Return the (x, y) coordinate for the center point of the cell that contains the specified text.  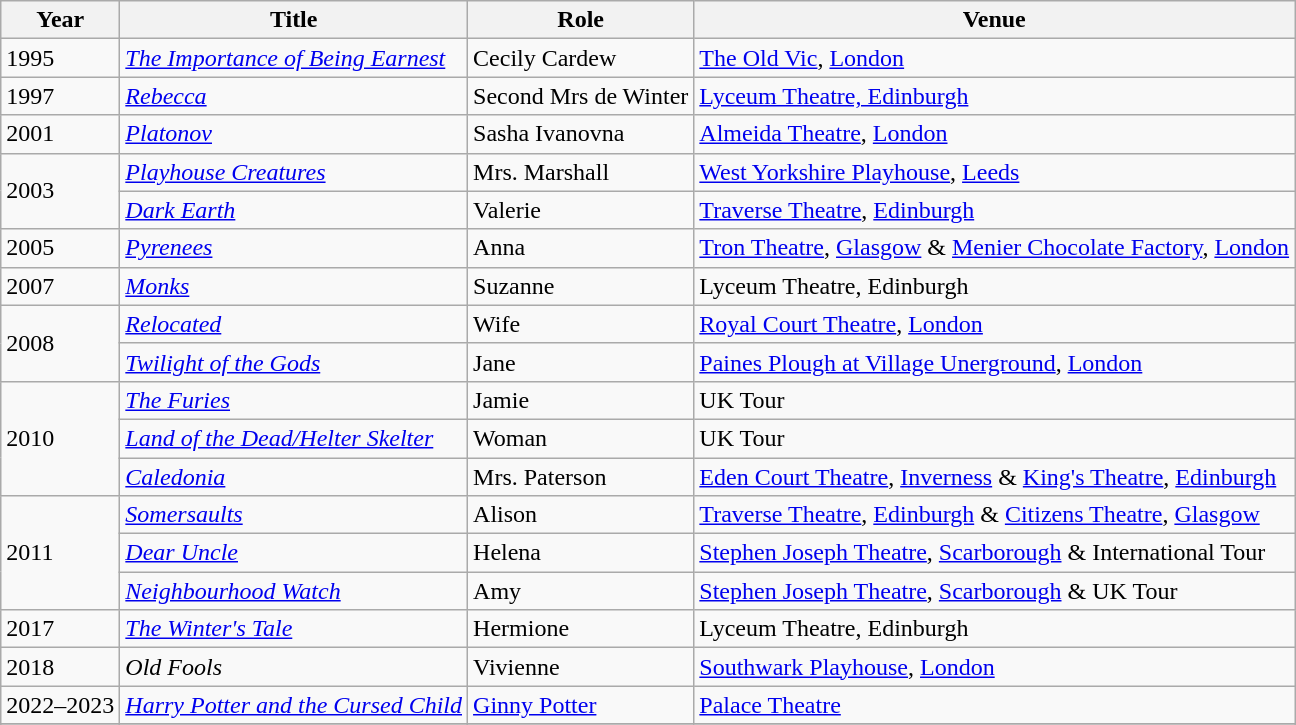
The Winter's Tale (294, 629)
2003 (60, 191)
Wife (581, 324)
Jane (581, 362)
Tron Theatre, Glasgow & Menier Chocolate Factory, London (994, 248)
Rebecca (294, 96)
Anna (581, 248)
Dark Earth (294, 210)
The Furies (294, 400)
Title (294, 20)
Southwark Playhouse, London (994, 667)
Relocated (294, 324)
Venue (994, 20)
Stephen Joseph Theatre, Scarborough & International Tour (994, 553)
Monks (294, 286)
The Importance of Being Earnest (294, 58)
Ginny Potter (581, 705)
Jamie (581, 400)
Eden Court Theatre, Inverness & King's Theatre, Edinburgh (994, 477)
2008 (60, 343)
Dear Uncle (294, 553)
Mrs. Marshall (581, 172)
2005 (60, 248)
Somersaults (294, 515)
Harry Potter and the Cursed Child (294, 705)
Palace Theatre (994, 705)
1995 (60, 58)
Suzanne (581, 286)
Old Fools (294, 667)
2017 (60, 629)
Helena (581, 553)
Traverse Theatre, Edinburgh (994, 210)
Mrs. Paterson (581, 477)
Traverse Theatre, Edinburgh & Citizens Theatre, Glasgow (994, 515)
1997 (60, 96)
Alison (581, 515)
Neighbourhood Watch (294, 591)
2007 (60, 286)
Playhouse Creatures (294, 172)
Cecily Cardew (581, 58)
Pyrenees (294, 248)
Role (581, 20)
2010 (60, 438)
Hermione (581, 629)
Stephen Joseph Theatre, Scarborough & UK Tour (994, 591)
Caledonia (294, 477)
Second Mrs de Winter (581, 96)
Royal Court Theatre, London (994, 324)
Platonov (294, 134)
Woman (581, 438)
2018 (60, 667)
2022–2023 (60, 705)
Year (60, 20)
Almeida Theatre, London (994, 134)
Vivienne (581, 667)
Twilight of the Gods (294, 362)
Amy (581, 591)
Sasha Ivanovna (581, 134)
The Old Vic, London (994, 58)
Paines Plough at Village Unerground, London (994, 362)
Land of the Dead/Helter Skelter (294, 438)
2001 (60, 134)
2011 (60, 553)
Valerie (581, 210)
West Yorkshire Playhouse, Leeds (994, 172)
